Detect which cell encompasses the target text, then output its (X, Y) center coordinate. 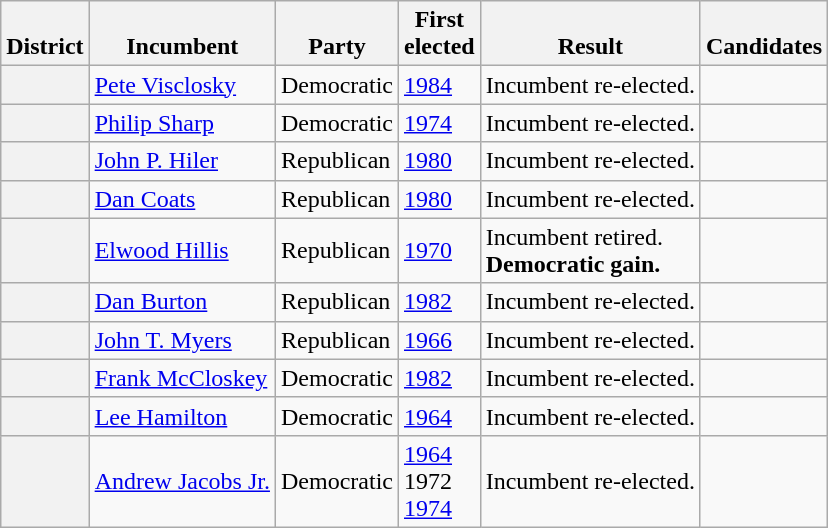
1974 (439, 123)
1966 (439, 340)
Frank McCloskey (182, 378)
1964 (439, 416)
Dan Burton (182, 302)
John P. Hiler (182, 161)
Incumbent (182, 34)
John T. Myers (182, 340)
Result (590, 34)
Dan Coats (182, 199)
Firstelected (439, 34)
19641972 1974 (439, 481)
Andrew Jacobs Jr. (182, 481)
Incumbent retired.Democratic gain. (590, 250)
Candidates (764, 34)
District (45, 34)
Pete Visclosky (182, 85)
Philip Sharp (182, 123)
Elwood Hillis (182, 250)
1984 (439, 85)
1970 (439, 250)
Party (336, 34)
Lee Hamilton (182, 416)
